Return (x, y) of the center of cell containing provided text 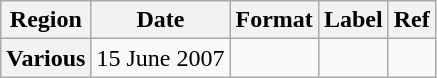
15 June 2007 (160, 58)
Ref (412, 20)
Date (160, 20)
Label (353, 20)
Various (46, 58)
Format (274, 20)
Region (46, 20)
